Detect which cell encompasses the target text, then output its (X, Y) center coordinate. 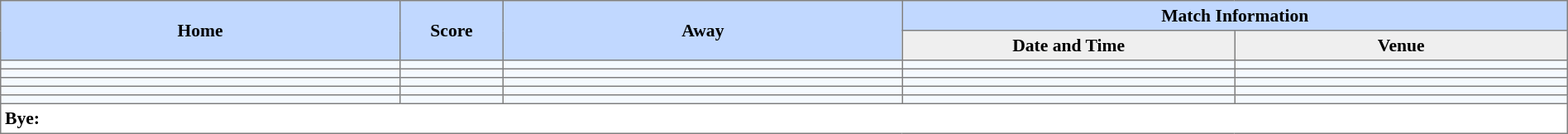
Score (452, 31)
Date and Time (1068, 45)
Away (703, 31)
Bye: (784, 118)
Venue (1401, 45)
Match Information (1235, 16)
Home (200, 31)
